Extract the (X, Y) coordinate from the center of the cell holding the provided text.  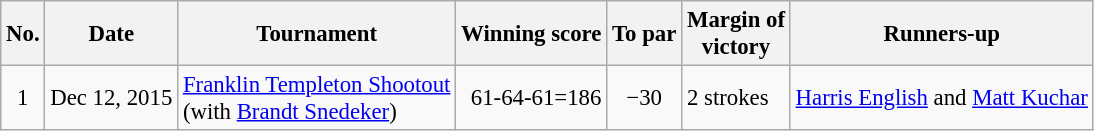
61-64-61=186 (532, 98)
Tournament (317, 34)
To par (644, 34)
Winning score (532, 34)
Franklin Templeton Shootout(with Brandt Snedeker) (317, 98)
1 (23, 98)
Harris English and Matt Kuchar (942, 98)
No. (23, 34)
Runners-up (942, 34)
−30 (644, 98)
Dec 12, 2015 (112, 98)
Date (112, 34)
Margin ofvictory (736, 34)
2 strokes (736, 98)
